Pinpoint the cell where the given text exists, returning its (X, Y) midpoint coordinate. 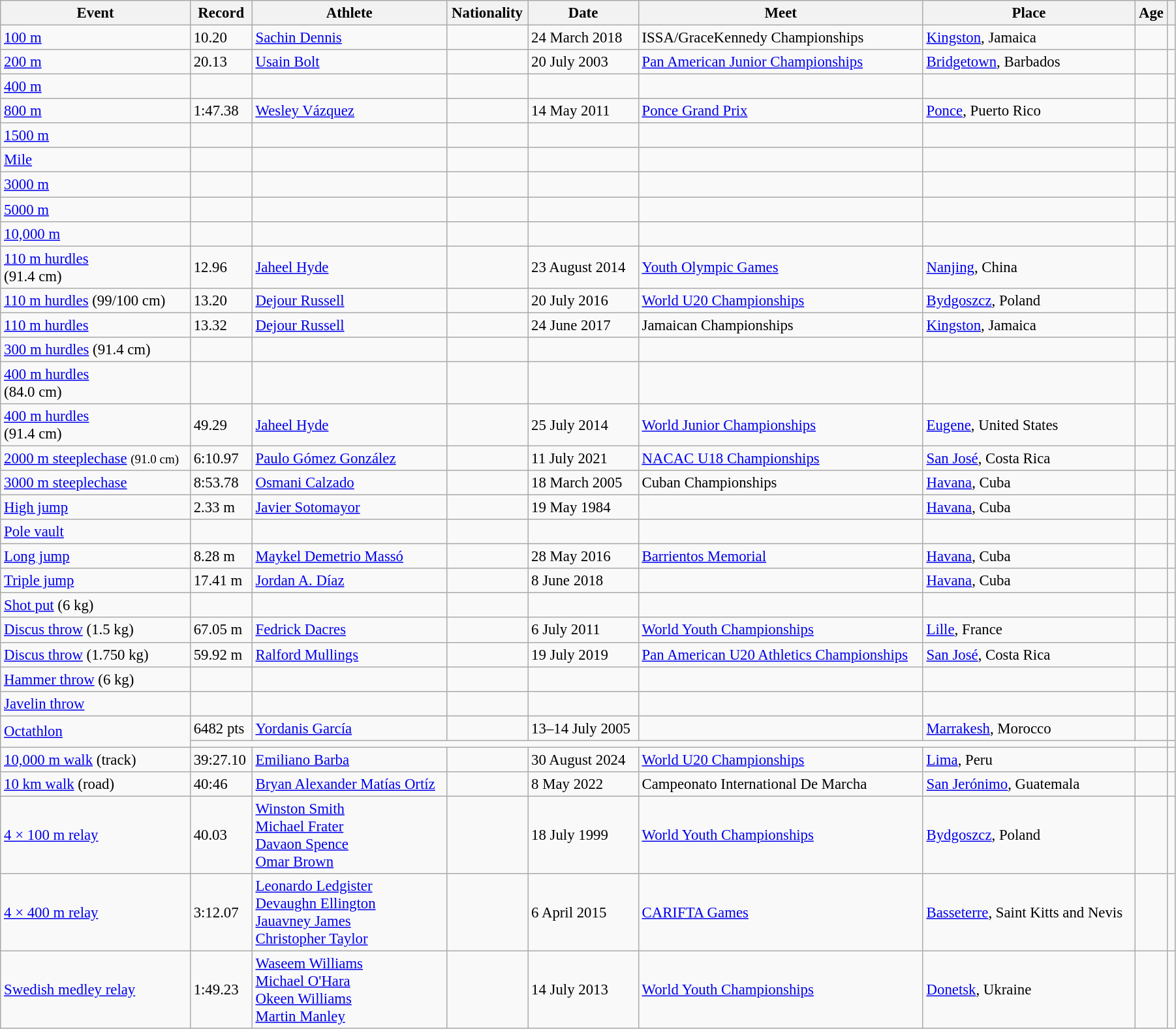
3:12.07 (221, 912)
14 May 2011 (583, 111)
49.29 (221, 425)
Youth Olympic Games (781, 268)
24 March 2018 (583, 38)
Age (1151, 13)
30 August 2024 (583, 760)
Campeonato International De Marcha (781, 784)
4 × 100 m relay (95, 835)
Athlete (349, 13)
110 m hurdles (95, 325)
NACAC U18 Championships (781, 458)
14 July 2013 (583, 991)
Cuban Championships (781, 483)
2.33 m (221, 508)
Jordan A. Díaz (349, 581)
Donetsk, Ukraine (1029, 991)
6 April 2015 (583, 912)
Discus throw (1.750 kg) (95, 654)
Pan American Junior Championships (781, 62)
CARIFTA Games (781, 912)
3000 m (95, 185)
20.13 (221, 62)
Maykel Demetrio Massó (349, 557)
Pole vault (95, 532)
13–14 July 2005 (583, 728)
13.20 (221, 300)
400 m (95, 87)
100 m (95, 38)
6482 pts (221, 728)
10 km walk (road) (95, 784)
1500 m (95, 136)
Shot put (6 kg) (95, 606)
Long jump (95, 557)
8:53.78 (221, 483)
1:49.23 (221, 991)
25 July 2014 (583, 425)
Fedrick Dacres (349, 630)
40:46 (221, 784)
59.92 m (221, 654)
Barrientos Memorial (781, 557)
24 June 2017 (583, 325)
400 m hurdles(91.4 cm) (95, 425)
23 August 2014 (583, 268)
1:47.38 (221, 111)
10.20 (221, 38)
Octathlon (95, 731)
4 × 400 m relay (95, 912)
110 m hurdles(91.4 cm) (95, 268)
Triple jump (95, 581)
6:10.97 (221, 458)
2000 m steeplechase (91.0 cm) (95, 458)
67.05 m (221, 630)
8.28 m (221, 557)
3000 m steeplechase (95, 483)
Pan American U20 Athletics Championships (781, 654)
Emiliano Barba (349, 760)
Event (95, 13)
Usain Bolt (349, 62)
39:27.10 (221, 760)
Hammer throw (6 kg) (95, 679)
High jump (95, 508)
18 March 2005 (583, 483)
Discus throw (1.5 kg) (95, 630)
Paulo Gómez González (349, 458)
8 June 2018 (583, 581)
Meet (781, 13)
19 May 1984 (583, 508)
Osmani Calzado (349, 483)
Bridgetown, Barbados (1029, 62)
Place (1029, 13)
28 May 2016 (583, 557)
Leonardo LedgisterDevaughn EllingtonJauavney JamesChristopher Taylor (349, 912)
10,000 m (95, 234)
110 m hurdles (99/100 cm) (95, 300)
40.03 (221, 835)
300 m hurdles (91.4 cm) (95, 350)
13.32 (221, 325)
Javier Sotomayor (349, 508)
800 m (95, 111)
Ponce, Puerto Rico (1029, 111)
Swedish medley relay (95, 991)
11 July 2021 (583, 458)
Date (583, 13)
200 m (95, 62)
World Junior Championships (781, 425)
Wesley Vázquez (349, 111)
8 May 2022 (583, 784)
5000 m (95, 209)
Bryan Alexander Matías Ortíz (349, 784)
Lima, Peru (1029, 760)
12.96 (221, 268)
Ponce Grand Prix (781, 111)
Marrakesh, Morocco (1029, 728)
Waseem WilliamsMichael O'HaraOkeen WilliamsMartin Manley (349, 991)
Ralford Mullings (349, 654)
Nationality (487, 13)
20 July 2016 (583, 300)
ISSA/GraceKennedy Championships (781, 38)
20 July 2003 (583, 62)
19 July 2019 (583, 654)
Nanjing, China (1029, 268)
400 m hurdles(84.0 cm) (95, 382)
Jamaican Championships (781, 325)
Sachin Dennis (349, 38)
Javelin throw (95, 703)
Mile (95, 160)
6 July 2011 (583, 630)
Lille, France (1029, 630)
10,000 m walk (track) (95, 760)
Winston SmithMichael FraterDavaon SpenceOmar Brown (349, 835)
San Jerónimo, Guatemala (1029, 784)
Record (221, 13)
Basseterre, Saint Kitts and Nevis (1029, 912)
Eugene, United States (1029, 425)
17.41 m (221, 581)
18 July 1999 (583, 835)
Yordanis García (349, 728)
